Identify which cell holds the provided text, then report its (x, y) central coordinate. 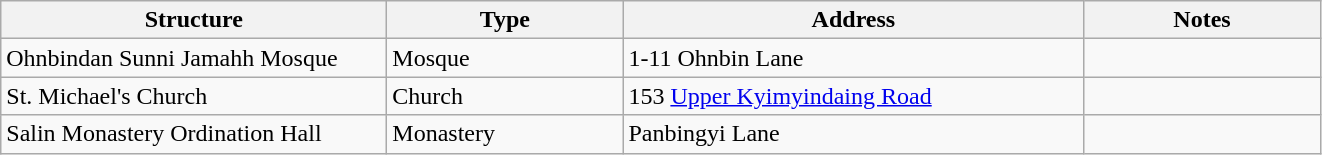
153 Upper Kyimyindaing Road (854, 96)
1-11 Ohnbin Lane (854, 58)
Structure (194, 20)
Address (854, 20)
Salin Monastery Ordination Hall (194, 134)
Mosque (505, 58)
Notes (1202, 20)
Church (505, 96)
Type (505, 20)
Monastery (505, 134)
Panbingyi Lane (854, 134)
St. Michael's Church (194, 96)
Ohnbindan Sunni Jamahh Mosque (194, 58)
